Scan for the cell matching the given text and deliver its (x, y) coordinate at center. 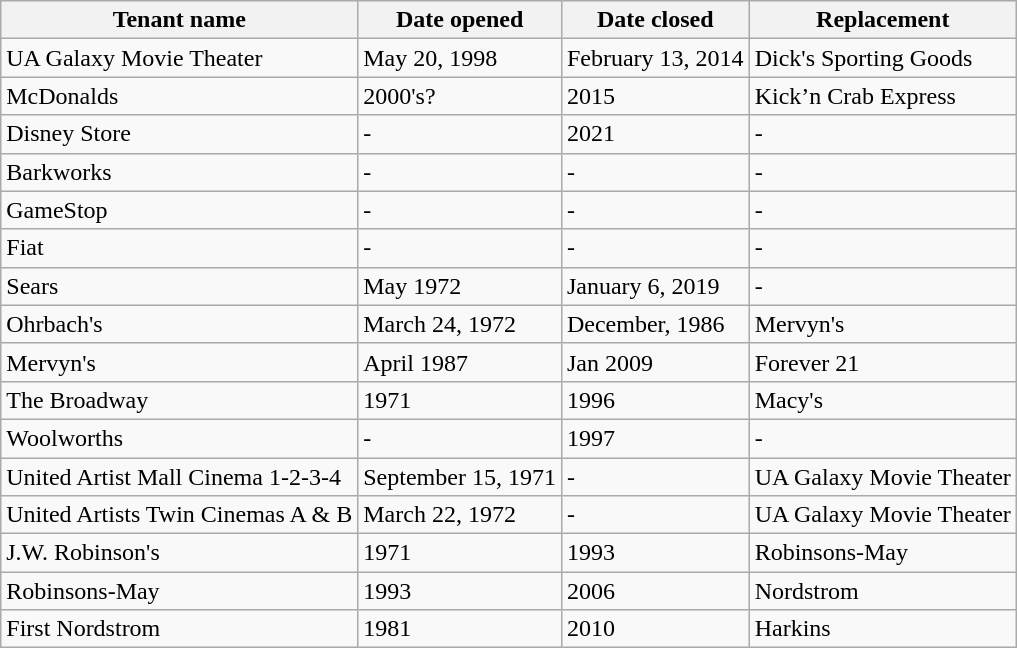
Dick's Sporting Goods (882, 58)
February 13, 2014 (655, 58)
1996 (655, 400)
May 1972 (460, 286)
Sears (180, 286)
Woolworths (180, 438)
May 20, 1998 (460, 58)
Ohrbach's (180, 324)
1981 (460, 629)
First Nordstrom (180, 629)
2000's? (460, 96)
United Artists Twin Cinemas A & B (180, 515)
Kick’n Crab Express (882, 96)
September 15, 1971 (460, 477)
Tenant name (180, 20)
Jan 2009 (655, 362)
GameStop (180, 210)
April 1987 (460, 362)
Forever 21 (882, 362)
2010 (655, 629)
1997 (655, 438)
January 6, 2019 (655, 286)
Replacement (882, 20)
December, 1986 (655, 324)
Nordstrom (882, 591)
2015 (655, 96)
United Artist Mall Cinema 1-2-3-4 (180, 477)
J.W. Robinson's (180, 553)
2021 (655, 134)
March 24, 1972 (460, 324)
Date opened (460, 20)
Barkworks (180, 172)
Harkins (882, 629)
Disney Store (180, 134)
Macy's (882, 400)
Date closed (655, 20)
March 22, 1972 (460, 515)
Fiat (180, 248)
2006 (655, 591)
McDonalds (180, 96)
The Broadway (180, 400)
